Extract the [x, y] coordinate from the center of the cell holding the provided text.  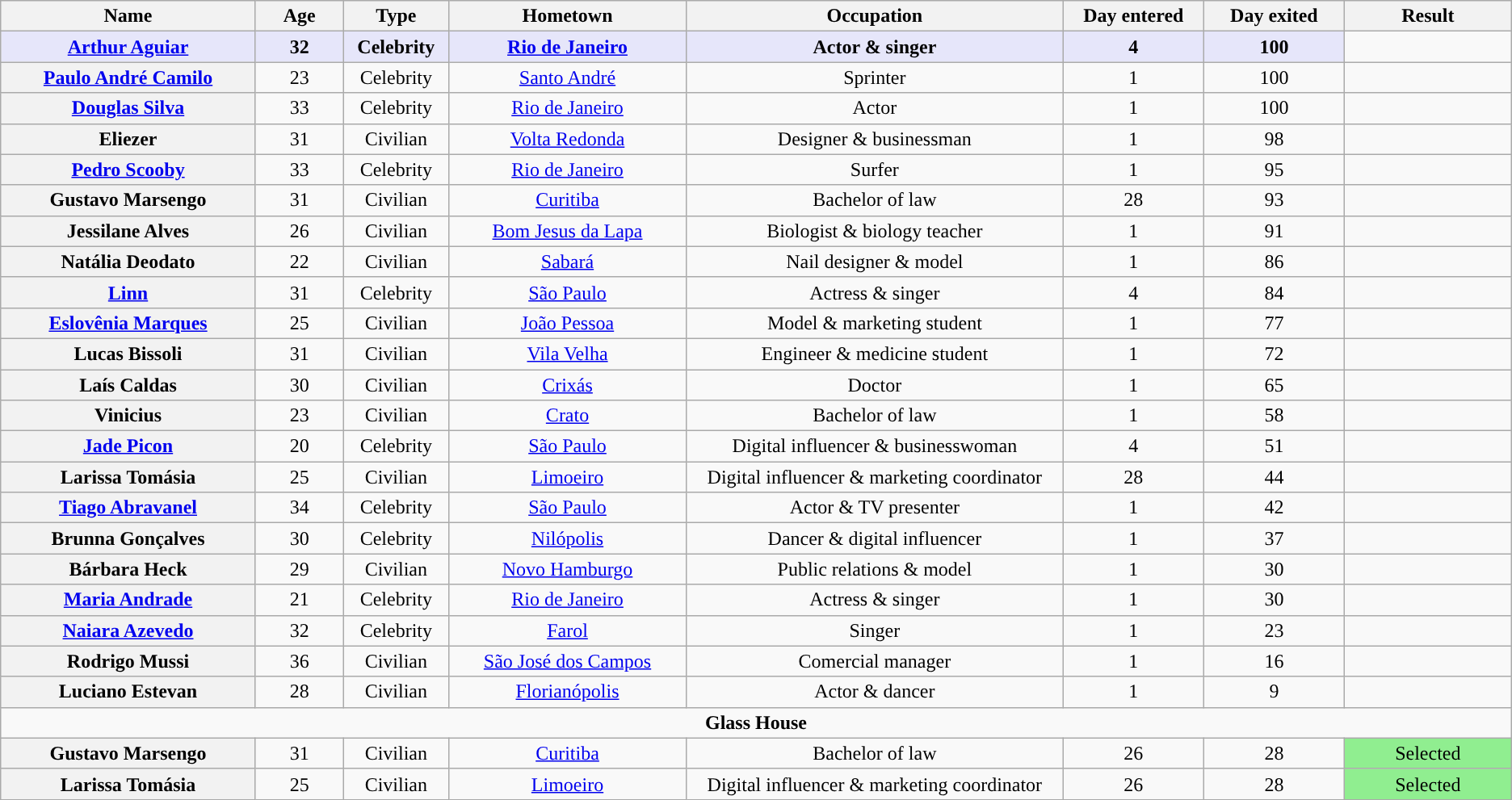
Engineer & medicine student [874, 354]
Crixás [568, 385]
Day exited [1274, 16]
93 [1274, 200]
72 [1274, 354]
Brunna Gonçalves [128, 538]
Doctor [874, 385]
Actor & singer [874, 47]
João Pessoa [568, 323]
Age [299, 16]
Public relations & model [874, 569]
Laís Caldas [128, 385]
Bárbara Heck [128, 569]
Hometown [568, 16]
Volta Redonda [568, 139]
51 [1274, 446]
Type [396, 16]
Bom Jesus da Lapa [568, 231]
37 [1274, 538]
9 [1274, 692]
São José dos Campos [568, 661]
Sabará [568, 262]
Actor & dancer [874, 692]
Luciano Estevan [128, 692]
Vinicius [128, 416]
91 [1274, 231]
Jade Picon [128, 446]
Eliezer [128, 139]
Biologist & biology teacher [874, 231]
36 [299, 661]
Vila Velha [568, 354]
Glass House [756, 723]
Santo André [568, 77]
Arthur Aguiar [128, 47]
58 [1274, 416]
Designer & businessman [874, 139]
Tiago Abravanel [128, 508]
Nilópolis [568, 538]
Naiara Azevedo [128, 630]
Digital influencer & businesswoman [874, 446]
84 [1274, 292]
Surfer [874, 170]
Novo Hamburgo [568, 569]
44 [1274, 477]
22 [299, 262]
Comercial manager [874, 661]
Rodrigo Mussi [128, 661]
Eslovênia Marques [128, 323]
Dancer & digital influencer [874, 538]
Lucas Bissoli [128, 354]
20 [299, 446]
98 [1274, 139]
29 [299, 569]
Occupation [874, 16]
34 [299, 508]
Result [1428, 16]
Pedro Scooby [128, 170]
Actor & TV presenter [874, 508]
42 [1274, 508]
Florianópolis [568, 692]
Crato [568, 416]
21 [299, 600]
Name [128, 16]
Douglas Silva [128, 108]
Jessilane Alves [128, 231]
Day entered [1133, 16]
Sprinter [874, 77]
16 [1274, 661]
Maria Andrade [128, 600]
Natália Deodato [128, 262]
Linn [128, 292]
86 [1274, 262]
Actor [874, 108]
95 [1274, 170]
Paulo André Camilo [128, 77]
Singer [874, 630]
Nail designer & model [874, 262]
77 [1274, 323]
Farol [568, 630]
65 [1274, 385]
Model & marketing student [874, 323]
